Determine the [X, Y] coordinate at the center of the cell enclosing the given text.  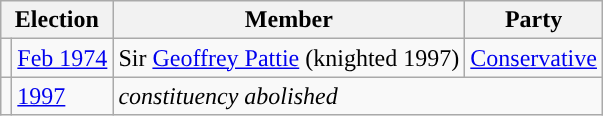
Conservative [534, 58]
Party [534, 20]
Member [289, 20]
constituency abolished [358, 96]
Feb 1974 [62, 58]
Election [57, 20]
1997 [62, 96]
Sir Geoffrey Pattie (knighted 1997) [289, 58]
